Return the (X, Y) coordinate for the center point of the cell that contains the specified text.  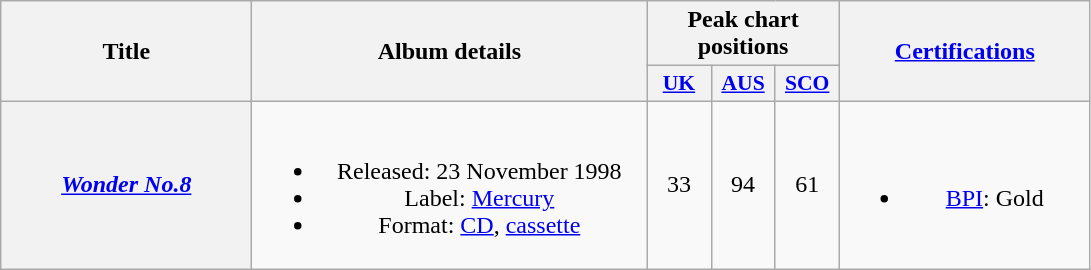
Title (126, 52)
BPI: Gold (964, 184)
Peak chartpositions (743, 34)
UK (679, 84)
61 (807, 184)
AUS (743, 84)
Wonder No.8 (126, 184)
94 (743, 184)
Certifications (964, 52)
33 (679, 184)
Album details (450, 52)
SCO (807, 84)
Released: 23 November 1998Label: MercuryFormat: CD, cassette (450, 184)
